Return (x, y) of the center of cell containing provided text 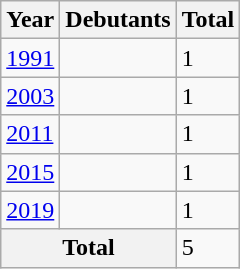
2003 (30, 96)
1991 (30, 58)
2015 (30, 172)
Debutants (118, 20)
2019 (30, 210)
Year (30, 20)
5 (208, 248)
2011 (30, 134)
